Detect which cell encompasses the target text, then output its (x, y) center coordinate. 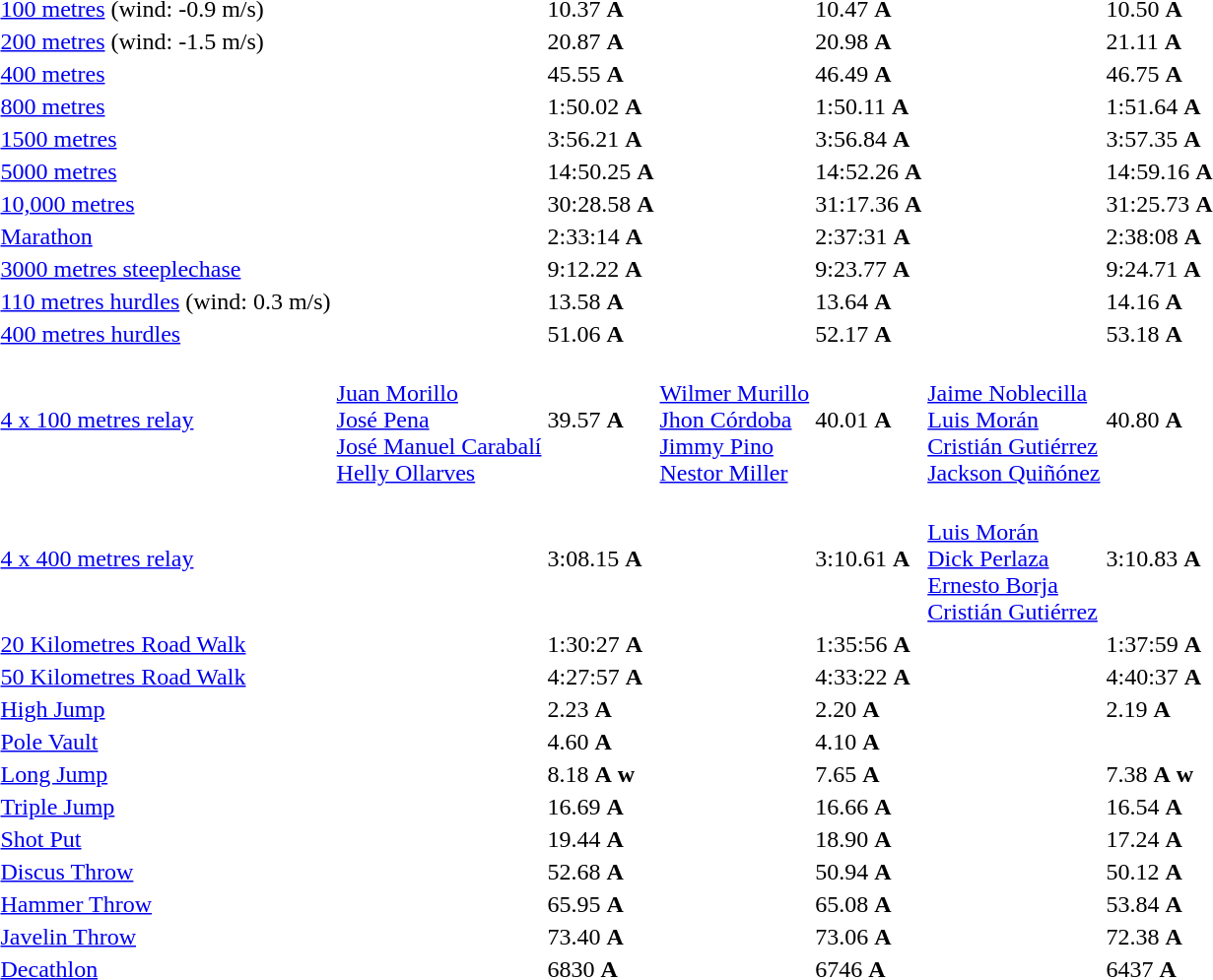
Jaime NoblecillaLuis MoránCristián GutiérrezJackson Quiñónez (1014, 420)
3:08.15 A (601, 558)
13.64 A (869, 301)
4:33:22 A (869, 677)
16.69 A (601, 807)
65.08 A (869, 904)
4:27:57 A (601, 677)
Luis MoránDick PerlazaErnesto BorjaCristián Gutiérrez (1014, 558)
2.20 A (869, 709)
20.98 A (869, 41)
8.18 A w (601, 774)
4.60 A (601, 742)
73.06 A (869, 937)
18.90 A (869, 839)
46.49 A (869, 74)
52.68 A (601, 872)
1:35:56 A (869, 644)
Juan MorilloJosé PenaJosé Manuel CarabalíHelly Ollarves (439, 420)
13.58 A (601, 301)
3:10.61 A (869, 558)
9:12.22 A (601, 269)
39.57 A (601, 420)
19.44 A (601, 839)
31:17.36 A (869, 204)
45.55 A (601, 74)
4.10 A (869, 742)
Wilmer MurilloJhon CórdobaJimmy PinoNestor Miller (735, 420)
20.87 A (601, 41)
1:50.11 A (869, 106)
1:30:27 A (601, 644)
65.95 A (601, 904)
73.40 A (601, 937)
2.23 A (601, 709)
40.01 A (869, 420)
9:23.77 A (869, 269)
30:28.58 A (601, 204)
14:50.25 A (601, 171)
2:33:14 A (601, 236)
51.06 A (601, 334)
2:37:31 A (869, 236)
1:50.02 A (601, 106)
7.65 A (869, 774)
16.66 A (869, 807)
3:56.84 A (869, 139)
52.17 A (869, 334)
50.94 A (869, 872)
14:52.26 A (869, 171)
3:56.21 A (601, 139)
